Locate the cell with the specified text and output its (x, y) center coordinate. 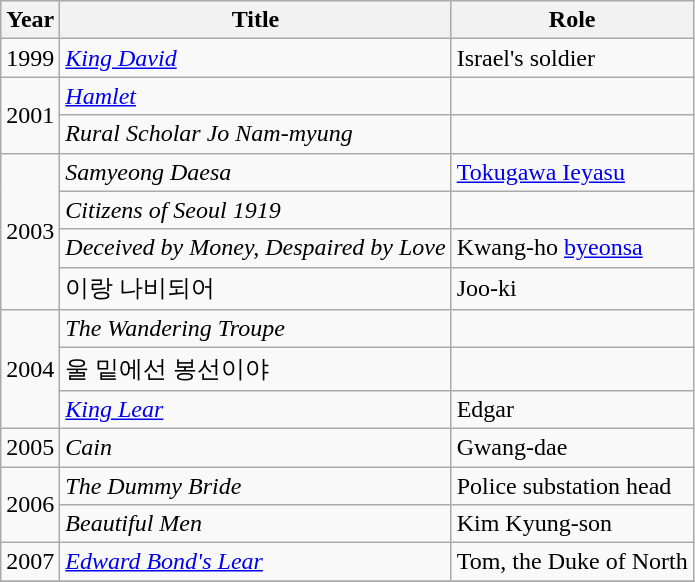
Joo-ki (572, 288)
Tokugawa Ieyasu (572, 172)
Year (30, 20)
Beautiful Men (256, 524)
The Dummy Bride (256, 485)
Citizens of Seoul 1919 (256, 210)
Title (256, 20)
이랑 나비되어 (256, 288)
Kwang-ho byeonsa (572, 248)
King David (256, 58)
Israel's soldier (572, 58)
Tom, the Duke of North (572, 562)
Kim Kyung-son (572, 524)
Role (572, 20)
Samyeong Daesa (256, 172)
울 밑에선 봉선이야 (256, 370)
King Lear (256, 409)
1999 (30, 58)
Edward Bond's Lear (256, 562)
Rural Scholar Jo Nam-myung (256, 134)
Hamlet (256, 96)
Deceived by Money, Despaired by Love (256, 248)
Police substation head (572, 485)
Gwang-dae (572, 447)
2003 (30, 232)
Cain (256, 447)
2004 (30, 370)
The Wandering Troupe (256, 329)
2001 (30, 115)
2007 (30, 562)
2005 (30, 447)
2006 (30, 504)
Edgar (572, 409)
